Return the (X, Y) coordinate for the center point of the cell that contains the specified text.  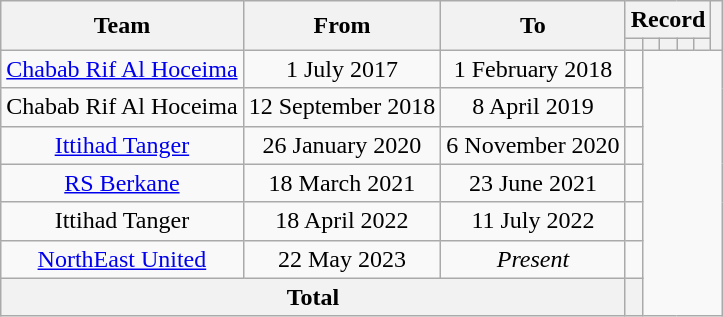
11 July 2022 (533, 221)
1 February 2018 (533, 69)
Total (313, 297)
To (533, 26)
Team (122, 26)
18 March 2021 (342, 183)
6 November 2020 (533, 145)
Record (668, 20)
Present (533, 259)
NorthEast United (122, 259)
RS Berkane (122, 183)
8 April 2019 (533, 107)
26 January 2020 (342, 145)
1 July 2017 (342, 69)
23 June 2021 (533, 183)
18 April 2022 (342, 221)
22 May 2023 (342, 259)
12 September 2018 (342, 107)
From (342, 26)
